Search for the cell housing the specified text and yield its (X, Y) center coordinate. 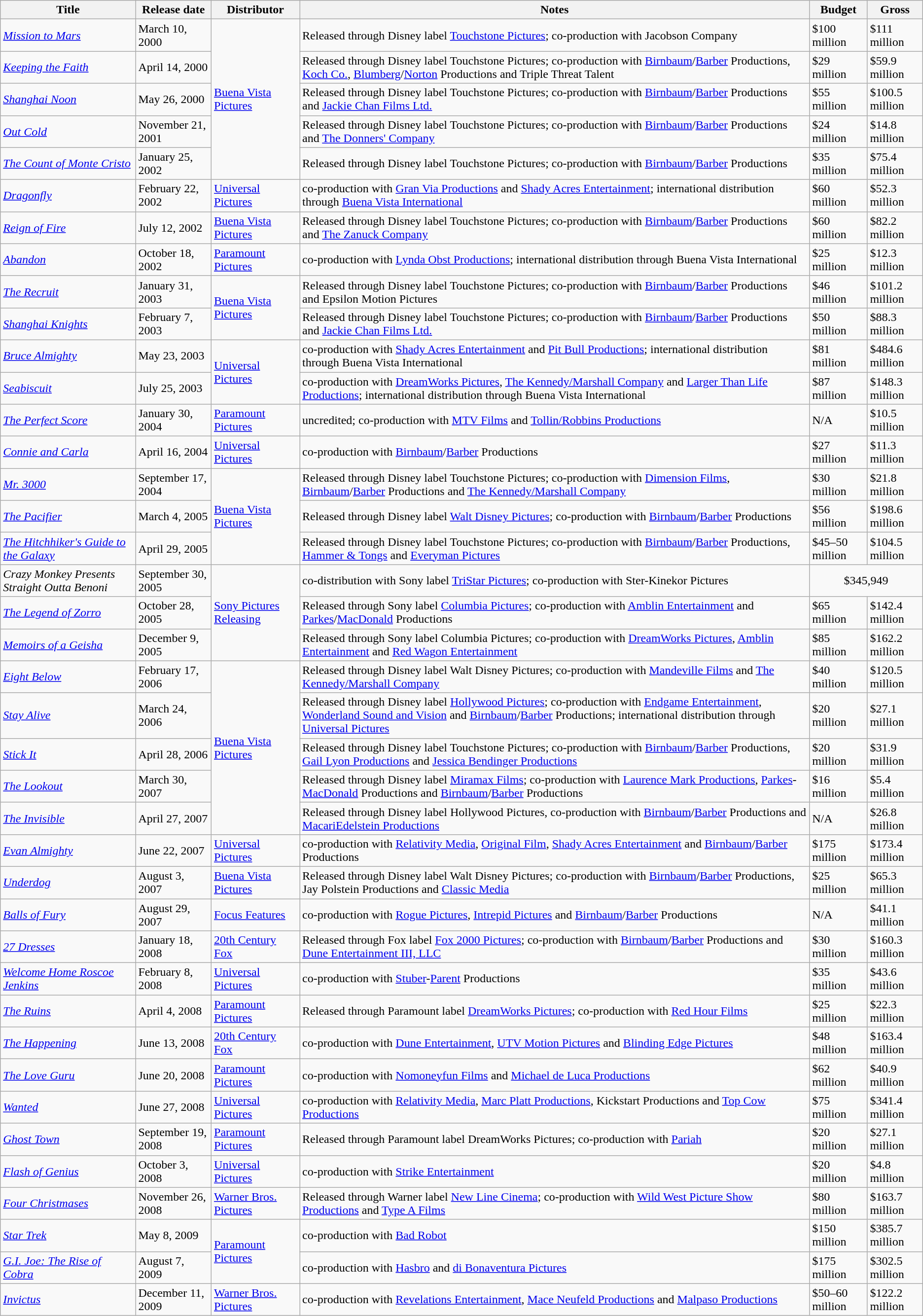
January 18, 2008 (174, 947)
August 7, 2009 (174, 1267)
April 16, 2004 (174, 453)
March 10, 2000 (174, 36)
27 Dresses (68, 947)
Reign of Fire (68, 228)
$104.5 million (895, 548)
The Perfect Score (68, 420)
April 29, 2005 (174, 548)
Flash of Genius (68, 1172)
October 18, 2002 (174, 259)
$302.5 million (895, 1267)
Release date (174, 10)
The Pacifier (68, 517)
$111 million (895, 36)
co-production with Shady Acres Entertainment and Pit Bull Productions; international distribution through Buena Vista International (555, 356)
$75 million (838, 1107)
co-production with Birnbaum/Barber Productions (555, 453)
$101.2 million (895, 292)
February 22, 2002 (174, 195)
Released through Disney label Touchstone Pictures; co-production with Dimension Films, Birnbaum/Barber Productions and The Kennedy/Marshall Company (555, 484)
$50–60 million (838, 1300)
Underdog (68, 883)
Notes (555, 10)
The Count of Monte Cristo (68, 164)
December 11, 2009 (174, 1300)
$45–50 million (838, 548)
$4.8 million (895, 1172)
April 4, 2008 (174, 1011)
The Invisible (68, 818)
Stay Alive (68, 715)
June 22, 2007 (174, 850)
co-production with Hasbro and di Bonaventura Pictures (555, 1267)
February 17, 2006 (174, 676)
Released through Disney label Touchstone Pictures; co-production with Birnbaum/Barber Productions, Hammer & Tongs and Everyman Pictures (555, 548)
$62 million (838, 1075)
Distributor (255, 10)
August 29, 2007 (174, 914)
April 27, 2007 (174, 818)
Released through Disney label Walt Disney Pictures; co-production with Birnbaum/Barber Productions, Jay Polstein Productions and Classic Media (555, 883)
$87 million (838, 388)
The Happening (68, 1043)
Shanghai Knights (68, 323)
$26.8 million (895, 818)
$122.2 million (895, 1300)
Mission to Mars (68, 36)
$100 million (838, 36)
The Love Guru (68, 1075)
Budget (838, 10)
$22.3 million (895, 1011)
Mr. 3000 (68, 484)
$150 million (838, 1236)
G.I. Joe: The Rise of Cobra (68, 1267)
$120.5 million (895, 676)
$198.6 million (895, 517)
The Hitchhiker's Guide to the Galaxy (68, 548)
Four Christmases (68, 1203)
$11.3 million (895, 453)
Released through Disney label Hollywood Pictures, co-production with Birnbaum/Barber Productions and MacariEdelstein Productions (555, 818)
Released through Disney label Walt Disney Pictures; co-production with Mandeville Films and The Kennedy/Marshall Company (555, 676)
co-production with Relativity Media, Original Film, Shady Acres Entertainment and Birnbaum/Barber Productions (555, 850)
Released through Sony label Columbia Pictures; co-production with DreamWorks Pictures, Amblin Entertainment and Red Wagon Entertainment (555, 645)
September 30, 2005 (174, 581)
$345,949 (866, 581)
$21.8 million (895, 484)
June 13, 2008 (174, 1043)
February 8, 2008 (174, 979)
September 19, 2008 (174, 1139)
$56 million (838, 517)
$16 million (838, 786)
Sony Pictures Releasing (255, 612)
October 28, 2005 (174, 612)
July 25, 2003 (174, 388)
$80 million (838, 1203)
$43.6 million (895, 979)
July 12, 2002 (174, 228)
Dragonfly (68, 195)
$12.3 million (895, 259)
$41.1 million (895, 914)
$100.5 million (895, 100)
June 27, 2008 (174, 1107)
$142.4 million (895, 612)
April 28, 2006 (174, 754)
$88.3 million (895, 323)
Shanghai Noon (68, 100)
co-production with Bad Robot (555, 1236)
January 30, 2004 (174, 420)
Memoirs of a Geisha (68, 645)
$484.6 million (895, 356)
$14.8 million (895, 131)
Wanted (68, 1107)
$65 million (838, 612)
Released through Paramount label DreamWorks Pictures; co-production with Pariah (555, 1139)
Welcome Home Roscoe Jenkins (68, 979)
Abandon (68, 259)
Released through Sony label Columbia Pictures; co-production with Amblin Entertainment and Parkes/MacDonald Productions (555, 612)
Bruce Almighty (68, 356)
$85 million (838, 645)
$81 million (838, 356)
co-production with Revelations Entertainment, Mace Neufeld Productions and Malpaso Productions (555, 1300)
Released through Disney label Touchstone Pictures; co-production with Jacobson Company (555, 36)
$40 million (838, 676)
Title (68, 10)
Keeping the Faith (68, 67)
$59.9 million (895, 67)
Seabiscuit (68, 388)
$160.3 million (895, 947)
The Legend of Zorro (68, 612)
December 9, 2005 (174, 645)
The Ruins (68, 1011)
Invictus (68, 1300)
co-production with Stuber-Parent Productions (555, 979)
Eight Below (68, 676)
Connie and Carla (68, 453)
Released through Disney label Touchstone Pictures; co-production with Birnbaum/Barber Productions (555, 164)
$162.2 million (895, 645)
$52.3 million (895, 195)
November 21, 2001 (174, 131)
co-production with Relativity Media, Marc Platt Productions, Kickstart Productions and Top Cow Productions (555, 1107)
co-production with Strike Entertainment (555, 1172)
$341.4 million (895, 1107)
March 24, 2006 (174, 715)
Crazy Monkey Presents Straight Outta Benoni (68, 581)
Stick It (68, 754)
co-production with Lynda Obst Productions; international distribution through Buena Vista International (555, 259)
$10.5 million (895, 420)
$48 million (838, 1043)
$163.7 million (895, 1203)
Focus Features (255, 914)
August 3, 2007 (174, 883)
Released through Disney label Touchstone Pictures; co-production with Birnbaum/Barber Productions and Epsilon Motion Pictures (555, 292)
$55 million (838, 100)
co-production with Dune Entertainment, UTV Motion Pictures and Blinding Edge Pictures (555, 1043)
co-production with Nomoneyfun Films and Michael de Luca Productions (555, 1075)
September 17, 2004 (174, 484)
Released through Paramount label DreamWorks Pictures; co-production with Red Hour Films (555, 1011)
$29 million (838, 67)
March 4, 2005 (174, 517)
Released through Warner label New Line Cinema; co-production with Wild West Picture Show Productions and Type A Films (555, 1203)
co-production with Gran Via Productions and Shady Acres Entertainment; international distribution through Buena Vista International (555, 195)
co-distribution with Sony label TriStar Pictures; co-production with Ster-Kinekor Pictures (555, 581)
May 8, 2009 (174, 1236)
February 7, 2003 (174, 323)
March 30, 2007 (174, 786)
January 31, 2003 (174, 292)
$65.3 million (895, 883)
uncredited; co-production with MTV Films and Tollin/Robbins Productions (555, 420)
Released through Fox label Fox 2000 Pictures; co-production with Birnbaum/Barber Productions and Dune Entertainment III, LLC (555, 947)
$5.4 million (895, 786)
The Recruit (68, 292)
May 23, 2003 (174, 356)
Released through Disney label Walt Disney Pictures; co-production with Birnbaum/Barber Productions (555, 517)
$50 million (838, 323)
June 20, 2008 (174, 1075)
Gross (895, 10)
Star Trek (68, 1236)
$385.7 million (895, 1236)
Balls of Fury (68, 914)
October 3, 2008 (174, 1172)
$27 million (838, 453)
$46 million (838, 292)
Released through Disney label Touchstone Pictures; co-production with Birnbaum/Barber Productions and The Zanuck Company (555, 228)
Released through Disney label Touchstone Pictures; co-production with Birnbaum/Barber Productions and The Donners' Company (555, 131)
Ghost Town (68, 1139)
April 14, 2000 (174, 67)
$24 million (838, 131)
May 26, 2000 (174, 100)
co-production with Rogue Pictures, Intrepid Pictures and Birnbaum/Barber Productions (555, 914)
The Lookout (68, 786)
January 25, 2002 (174, 164)
Out Cold (68, 131)
$163.4 million (895, 1043)
$31.9 million (895, 754)
$173.4 million (895, 850)
$148.3 million (895, 388)
$75.4 million (895, 164)
Evan Almighty (68, 850)
$40.9 million (895, 1075)
$82.2 million (895, 228)
November 26, 2008 (174, 1203)
